Identify which cell holds the provided text, then report its (x, y) central coordinate. 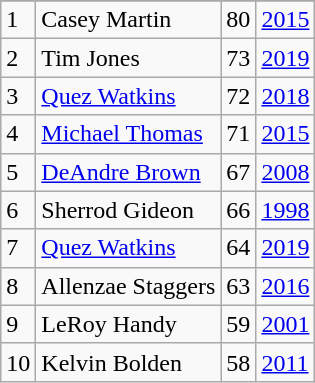
58 (238, 362)
Allenzae Staggers (128, 286)
8 (18, 286)
59 (238, 324)
10 (18, 362)
6 (18, 210)
63 (238, 286)
71 (238, 134)
Michael Thomas (128, 134)
2001 (286, 324)
80 (238, 20)
Tim Jones (128, 58)
2016 (286, 286)
9 (18, 324)
3 (18, 96)
2 (18, 58)
Sherrod Gideon (128, 210)
73 (238, 58)
66 (238, 210)
67 (238, 172)
1 (18, 20)
4 (18, 134)
Kelvin Bolden (128, 362)
64 (238, 248)
7 (18, 248)
2008 (286, 172)
72 (238, 96)
2011 (286, 362)
DeAndre Brown (128, 172)
5 (18, 172)
2018 (286, 96)
LeRoy Handy (128, 324)
Casey Martin (128, 20)
1998 (286, 210)
